Return the [X, Y] coordinate for the center point of the cell that contains the specified text.  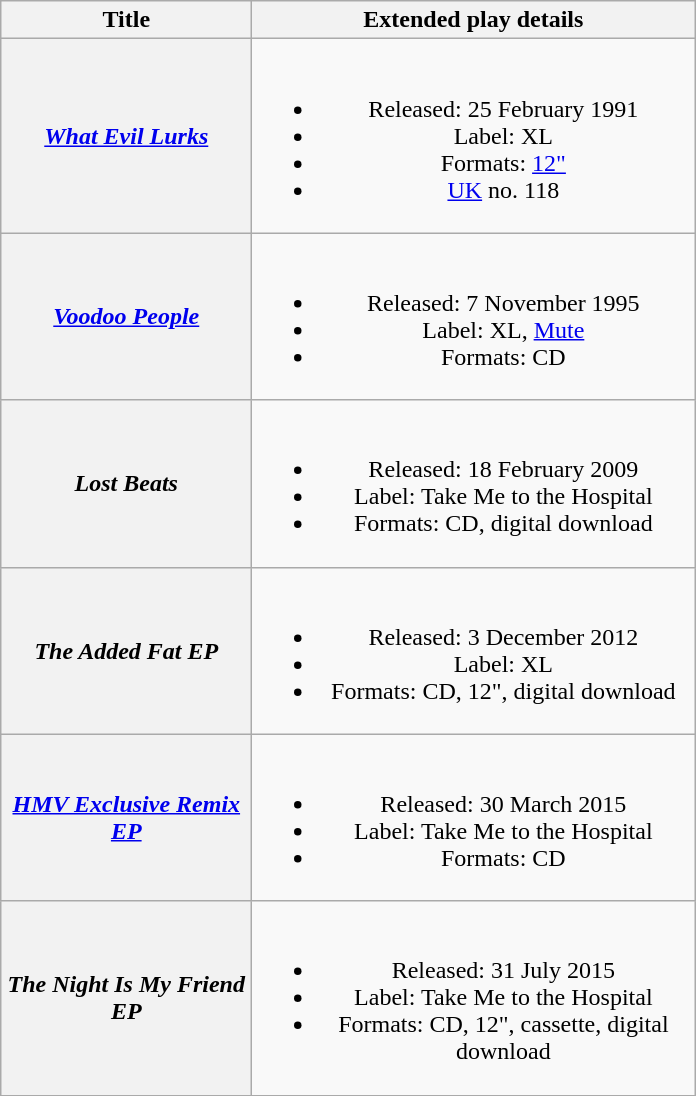
Released: 7 November 1995Label: XL, MuteFormats: CD [474, 316]
Voodoo People [126, 316]
Released: 25 February 1991Label: XLFormats: 12"UK no. 118 [474, 136]
Released: 30 March 2015Label: Take Me to the HospitalFormats: CD [474, 818]
The Night Is My Friend EP [126, 998]
The Added Fat EP [126, 650]
What Evil Lurks [126, 136]
Title [126, 20]
HMV Exclusive Remix EP [126, 818]
Released: 31 July 2015Label: Take Me to the HospitalFormats: CD, 12", cassette, digital download [474, 998]
Released: 3 December 2012Label: XLFormats: CD, 12", digital download [474, 650]
Extended play details [474, 20]
Lost Beats [126, 484]
Released: 18 February 2009Label: Take Me to the HospitalFormats: CD, digital download [474, 484]
